From the cell containing the given text, extract its center point as (X, Y) coordinate. 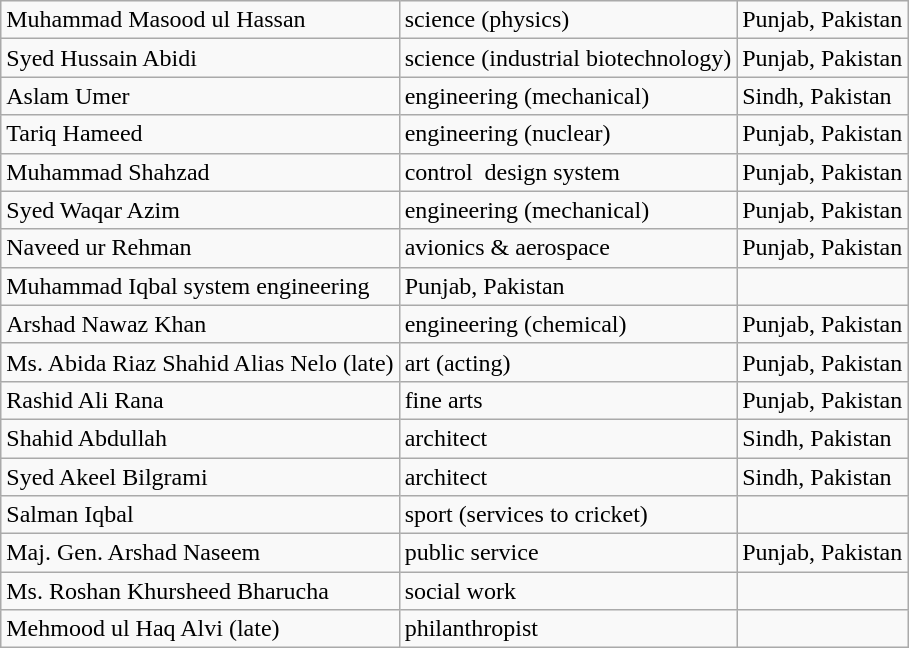
Muhammad Iqbal system engineering (200, 286)
Ms. Abida Riaz Shahid Alias Nelo (late) (200, 362)
Salman Iqbal (200, 515)
Syed Waqar Azim (200, 210)
Mehmood ul Haq Alvi (late) (200, 629)
Tariq Hameed (200, 134)
Maj. Gen. Arshad Naseem (200, 553)
Syed Hussain Abidi (200, 58)
sport (services to cricket) (568, 515)
Naveed ur Rehman (200, 248)
control design system (568, 172)
Shahid Abdullah (200, 438)
science (industrial biotechnology) (568, 58)
art (acting) (568, 362)
avionics & aerospace (568, 248)
Muhammad Masood ul Hassan (200, 20)
social work (568, 591)
engineering (chemical) (568, 324)
public service (568, 553)
Rashid Ali Rana (200, 400)
fine arts (568, 400)
Muhammad Shahzad (200, 172)
philanthropist (568, 629)
Syed Akeel Bilgrami (200, 477)
engineering (nuclear) (568, 134)
Aslam Umer (200, 96)
science (physics) (568, 20)
Arshad Nawaz Khan (200, 324)
Ms. Roshan Khursheed Bharucha (200, 591)
